Locate the cell with the specified text and output its (x, y) center coordinate. 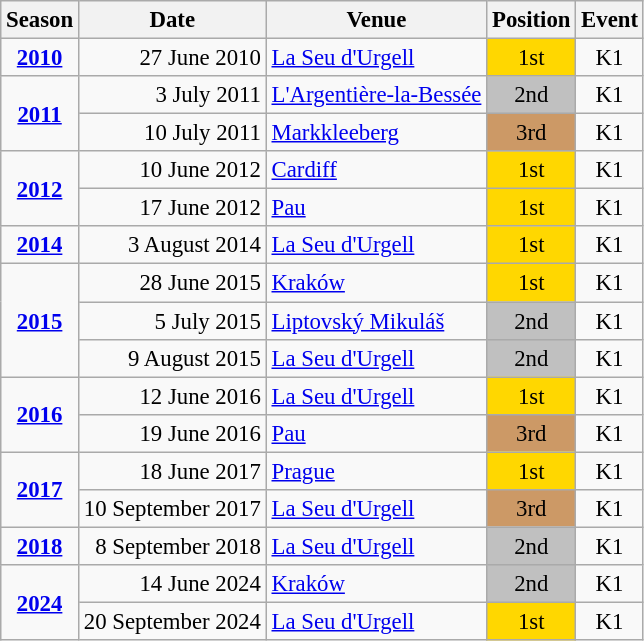
14 June 2024 (172, 584)
2017 (40, 490)
Season (40, 20)
10 July 2011 (172, 133)
2018 (40, 546)
19 June 2016 (172, 433)
2024 (40, 602)
5 July 2015 (172, 321)
Markkleeberg (376, 133)
Event (610, 20)
9 August 2015 (172, 358)
2011 (40, 114)
17 June 2012 (172, 208)
2016 (40, 414)
3 August 2014 (172, 245)
Cardiff (376, 170)
28 June 2015 (172, 283)
Venue (376, 20)
10 September 2017 (172, 509)
20 September 2024 (172, 621)
18 June 2017 (172, 471)
3 July 2011 (172, 95)
2012 (40, 188)
8 September 2018 (172, 546)
Prague (376, 471)
2010 (40, 58)
12 June 2016 (172, 396)
10 June 2012 (172, 170)
27 June 2010 (172, 58)
2015 (40, 320)
Date (172, 20)
2014 (40, 245)
Liptovský Mikuláš (376, 321)
L'Argentière-la-Bessée (376, 95)
Position (532, 20)
